Return [X, Y] of the center of cell containing provided text 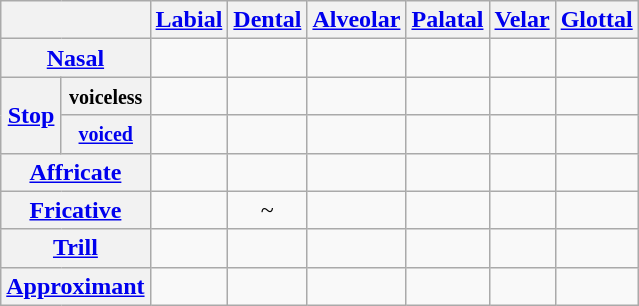
Approximant [76, 286]
Fricative [76, 210]
voiced [106, 134]
Stop [32, 115]
Affricate [76, 172]
Nasal [76, 58]
Dental [268, 20]
Palatal [448, 20]
Glottal [596, 20]
Labial [189, 20]
Velar [522, 20]
voiceless [106, 96]
~ [268, 210]
Alveolar [356, 20]
Trill [76, 248]
